Pinpoint the cell where the given text exists, returning its (x, y) midpoint coordinate. 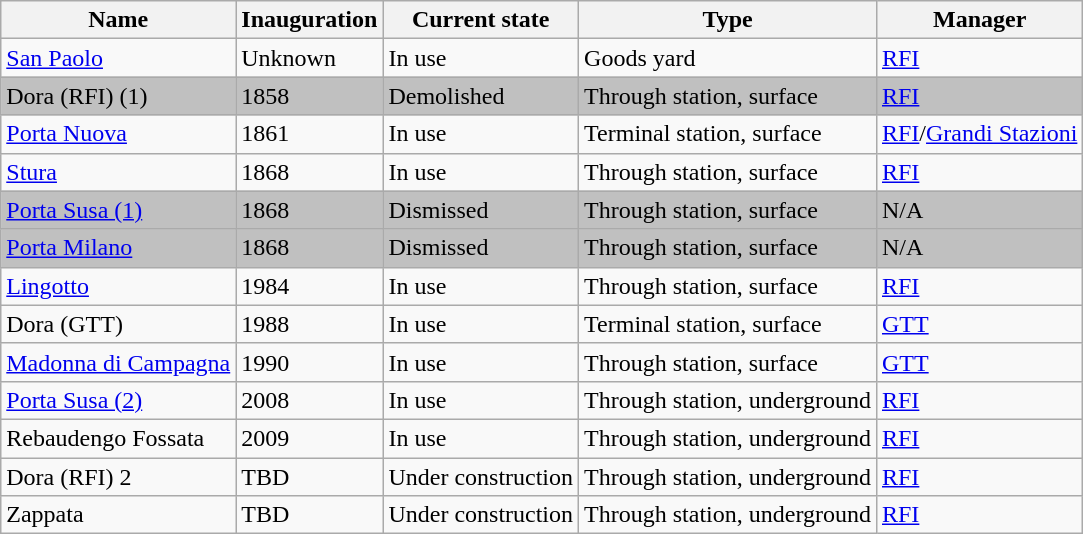
Dora (RFI) (1) (118, 96)
Porta Milano (118, 248)
1988 (310, 324)
RFI/Grandi Stazioni (979, 134)
Name (118, 20)
Porta Susa (1) (118, 210)
Madonna di Campagna (118, 362)
1858 (310, 96)
Inauguration (310, 20)
San Paolo (118, 58)
Manager (979, 20)
Dora (RFI) 2 (118, 477)
Lingotto (118, 286)
Rebaudengo Fossata (118, 438)
Current state (481, 20)
2008 (310, 400)
Demolished (481, 96)
Type (728, 20)
Stura (118, 172)
1861 (310, 134)
Unknown (310, 58)
1990 (310, 362)
Porta Susa (2) (118, 400)
Goods yard (728, 58)
1984 (310, 286)
Zappata (118, 515)
2009 (310, 438)
Dora (GTT) (118, 324)
Porta Nuova (118, 134)
